Locate the cell with the specified text and output its (x, y) center coordinate. 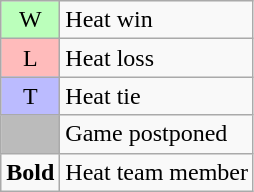
L (30, 58)
T (30, 96)
Game postponed (157, 134)
Heat loss (157, 58)
W (30, 20)
Heat tie (157, 96)
Heat win (157, 20)
Bold (30, 172)
Heat team member (157, 172)
